Output the [X, Y] coordinate of the center of the cell containing the given text.  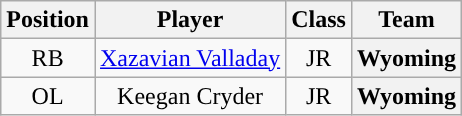
Class [319, 20]
Team [406, 20]
OL [48, 96]
Xazavian Valladay [190, 58]
Player [190, 20]
Position [48, 20]
Keegan Cryder [190, 96]
RB [48, 58]
